Pinpoint the cell where the given text exists, returning its [X, Y] midpoint coordinate. 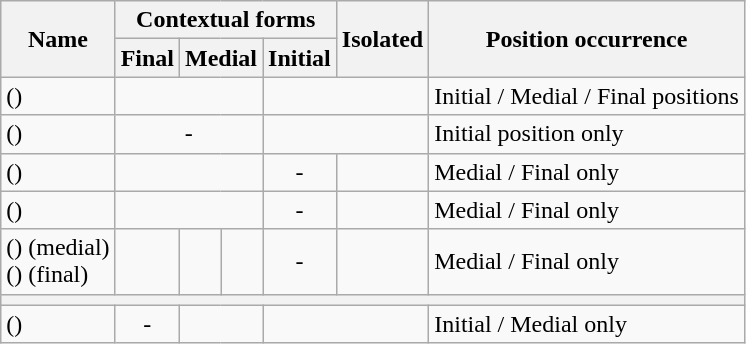
Position occurrence [587, 39]
Contextual forms [226, 20]
Name [58, 39]
Final [147, 58]
Initial / Medial only [587, 324]
Initial [300, 58]
Initial position only [587, 134]
() (medial) () (final) [58, 262]
Initial / Medial / Final positions [587, 96]
Medial [222, 58]
Isolated [382, 39]
